Identify which cell holds the provided text, then report its (x, y) central coordinate. 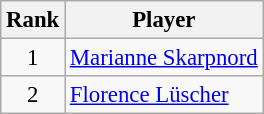
2 (33, 95)
1 (33, 58)
Rank (33, 20)
Marianne Skarpnord (164, 58)
Player (164, 20)
Florence Lüscher (164, 95)
